Determine the (x, y) coordinate at the center of the cell enclosing the given text.  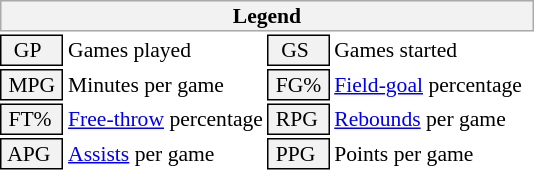
Games played (166, 50)
Rebounds per game (434, 120)
Free-throw percentage (166, 120)
RPG (298, 120)
Field-goal percentage (434, 85)
PPG (298, 154)
GP (32, 50)
Games started (434, 50)
Legend (267, 16)
APG (32, 154)
Assists per game (166, 154)
FT% (32, 120)
FG% (298, 85)
GS (298, 50)
MPG (32, 85)
Minutes per game (166, 85)
Points per game (434, 154)
